Extract the (X, Y) coordinate from the center of the cell holding the provided text.  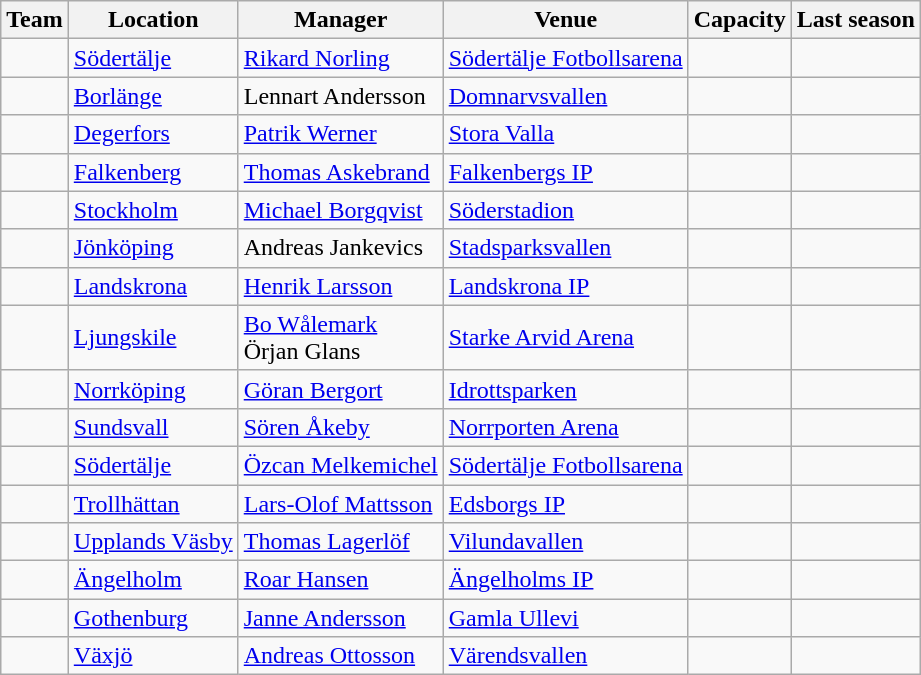
Falkenberg (153, 172)
Norrköping (153, 389)
Venue (566, 20)
Roar Hansen (340, 580)
Andreas Ottosson (340, 656)
Last season (856, 20)
Capacity (740, 20)
Özcan Melkemichel (340, 465)
Edsborgs IP (566, 503)
Trollhättan (153, 503)
Team (35, 20)
Gamla Ullevi (566, 618)
Andreas Jankevics (340, 248)
Landskrona IP (566, 286)
Göran Bergort (340, 389)
Sören Åkeby (340, 427)
Växjö (153, 656)
Domnarvsvallen (566, 96)
Janne Andersson (340, 618)
Jönköping (153, 248)
Falkenbergs IP (566, 172)
Gothenburg (153, 618)
Landskrona (153, 286)
Lars-Olof Mattsson (340, 503)
Henrik Larsson (340, 286)
Värendsvallen (566, 656)
Stockholm (153, 210)
Vilundavallen (566, 542)
Location (153, 20)
Ljungskile (153, 338)
Ängelholm (153, 580)
Manager (340, 20)
Starke Arvid Arena (566, 338)
Rikard Norling (340, 58)
Thomas Lagerlöf (340, 542)
Borlänge (153, 96)
Thomas Askebrand (340, 172)
Degerfors (153, 134)
Michael Borgqvist (340, 210)
Norrporten Arena (566, 427)
Stora Valla (566, 134)
Ängelholms IP (566, 580)
Bo Wålemark Örjan Glans (340, 338)
Patrik Werner (340, 134)
Stadsparksvallen (566, 248)
Söderstadion (566, 210)
Idrottsparken (566, 389)
Sundsvall (153, 427)
Lennart Andersson (340, 96)
Upplands Väsby (153, 542)
